Search for the cell housing the specified text and yield its (X, Y) center coordinate. 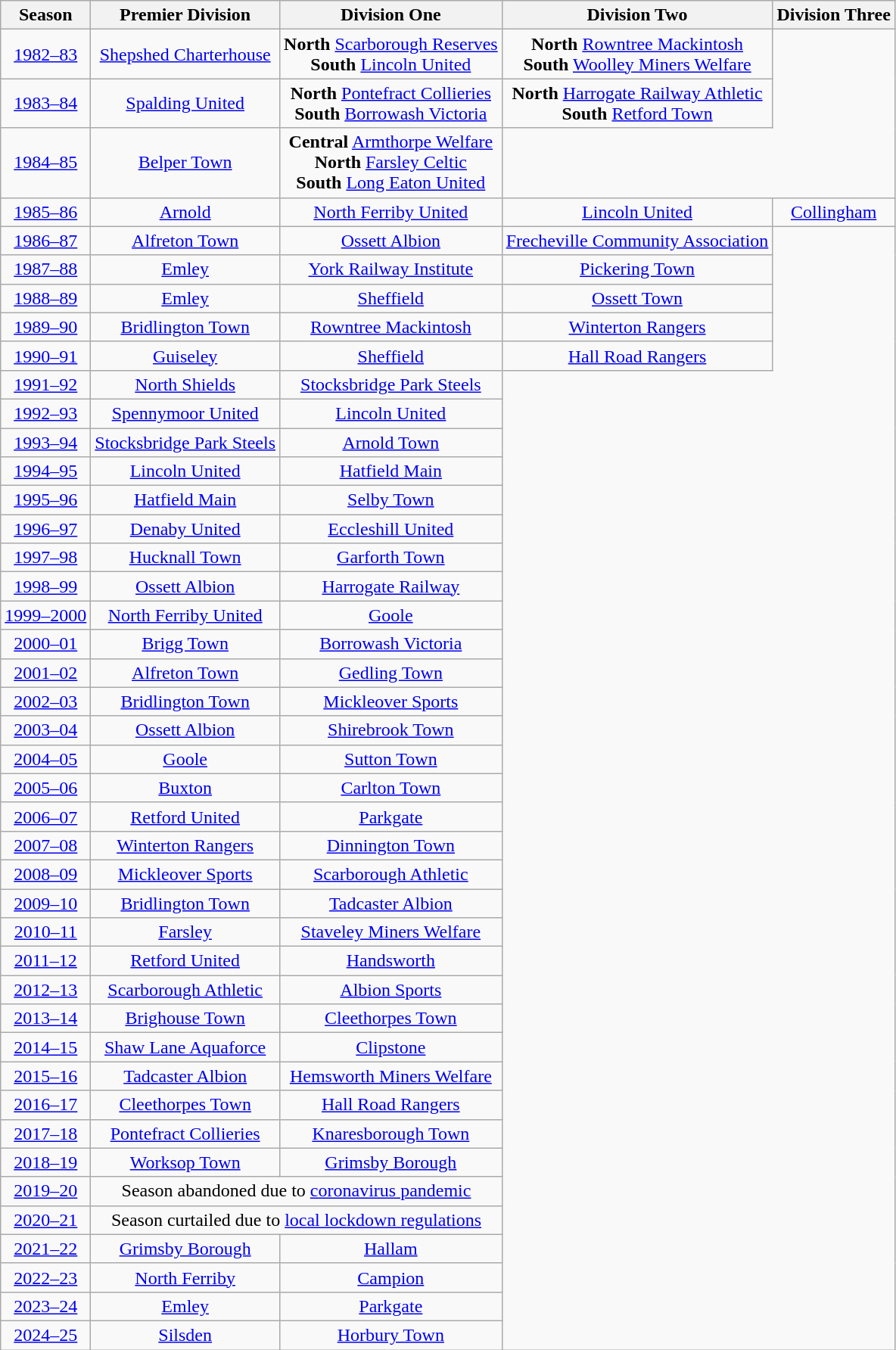
2018–19 (45, 1162)
2023–24 (45, 1306)
1988–89 (45, 298)
2017–18 (45, 1134)
2008–09 (45, 874)
Pontefract Collieries (185, 1134)
Clipstone (391, 1047)
Silsden (185, 1335)
Selby Town (391, 500)
Guiseley (185, 356)
2007–08 (45, 845)
Shaw Lane Aquaforce (185, 1047)
North Scarborough ReservesSouth Lincoln United (391, 54)
Campion (391, 1277)
Eccleshill United (391, 529)
1996–97 (45, 529)
Hemsworth Miners Welfare (391, 1076)
Shepshed Charterhouse (185, 54)
2001–02 (45, 673)
North Harrogate Railway AthleticSouth Retford Town (637, 103)
Hallam (391, 1249)
1989–90 (45, 327)
1982–83 (45, 54)
North Pontefract CollieriesSouth Borrowash Victoria (391, 103)
2012–13 (45, 990)
Gedling Town (391, 673)
2015–16 (45, 1076)
2005–06 (45, 788)
Season curtailed due to local lockdown regulations (297, 1220)
Pickering Town (637, 269)
Central Armthorpe WelfareNorth Farsley CelticSouth Long Eaton United (391, 163)
Buxton (185, 788)
1986–87 (45, 241)
1992–93 (45, 413)
2014–15 (45, 1047)
Brigg Town (185, 644)
Denaby United (185, 529)
North Shields (185, 384)
York Railway Institute (391, 269)
1983–84 (45, 103)
1990–91 (45, 356)
Hucknall Town (185, 558)
1984–85 (45, 163)
Ossett Town (637, 298)
Brighouse Town (185, 1019)
Staveley Miners Welfare (391, 932)
Borrowash Victoria (391, 644)
2004–05 (45, 759)
2024–25 (45, 1335)
1991–92 (45, 384)
2009–10 (45, 903)
Dinnington Town (391, 845)
Horbury Town (391, 1335)
Belper Town (185, 163)
Carlton Town (391, 788)
Season abandoned due to coronavirus pandemic (297, 1191)
Frecheville Community Association (637, 241)
2020–21 (45, 1220)
2013–14 (45, 1019)
Harrogate Railway (391, 586)
Handsworth (391, 961)
Spennymoor United (185, 413)
North Ferriby (185, 1277)
1987–88 (45, 269)
Division One (391, 15)
Division Two (637, 15)
1993–94 (45, 443)
1995–96 (45, 500)
Collingham (834, 212)
Knaresborough Town (391, 1134)
Spalding United (185, 103)
Season (45, 15)
2016–17 (45, 1105)
Farsley (185, 932)
2002–03 (45, 701)
2003–04 (45, 730)
2000–01 (45, 644)
Division Three (834, 15)
North Rowntree MackintoshSouth Woolley Miners Welfare (637, 54)
2019–20 (45, 1191)
2006–07 (45, 817)
1985–86 (45, 212)
1998–99 (45, 586)
2011–12 (45, 961)
Garforth Town (391, 558)
Shirebrook Town (391, 730)
1994–95 (45, 471)
Rowntree Mackintosh (391, 327)
1999–2000 (45, 615)
Arnold Town (391, 443)
Albion Sports (391, 990)
2010–11 (45, 932)
2021–22 (45, 1249)
Arnold (185, 212)
Sutton Town (391, 759)
Worksop Town (185, 1162)
2022–23 (45, 1277)
Premier Division (185, 15)
1997–98 (45, 558)
